From the cell containing the given text, extract its center point as (x, y) coordinate. 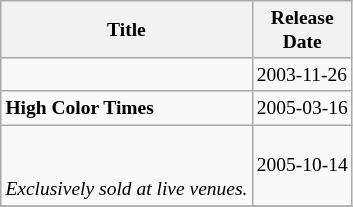
ReleaseDate (302, 30)
High Color Times (126, 108)
2005-10-14 (302, 166)
2003-11-26 (302, 74)
Exclusively sold at live venues. (126, 166)
Title (126, 30)
2005-03-16 (302, 108)
